Locate the cell with the specified text and output its [X, Y] center coordinate. 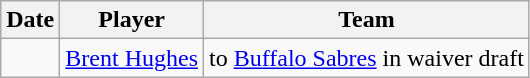
to Buffalo Sabres in waiver draft [367, 58]
Team [367, 20]
Player [132, 20]
Date [30, 20]
Brent Hughes [132, 58]
